Find where the given text appears and provide that cell's center as (X, Y) coordinate. 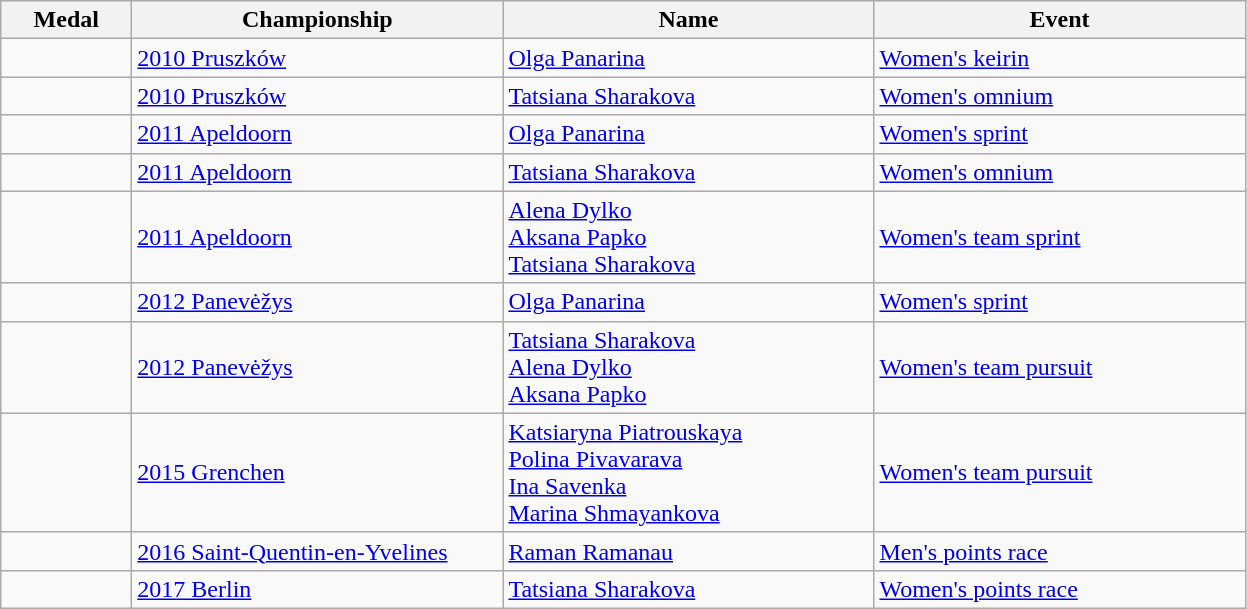
Women's points race (1060, 589)
Alena DylkoAksana PapkoTatsiana Sharakova (688, 237)
Championship (318, 20)
Raman Ramanau (688, 551)
Men's points race (1060, 551)
Event (1060, 20)
Women's team sprint (1060, 237)
Name (688, 20)
2017 Berlin (318, 589)
Medal (66, 20)
2016 Saint-Quentin-en-Yvelines (318, 551)
Women's keirin (1060, 58)
Katsiaryna PiatrouskayaPolina PivavaravaIna SavenkaMarina Shmayankova (688, 472)
2015 Grenchen (318, 472)
Tatsiana SharakovaAlena Dylko Aksana Papko (688, 367)
